Find where the given text appears and provide that cell's center as (X, Y) coordinate. 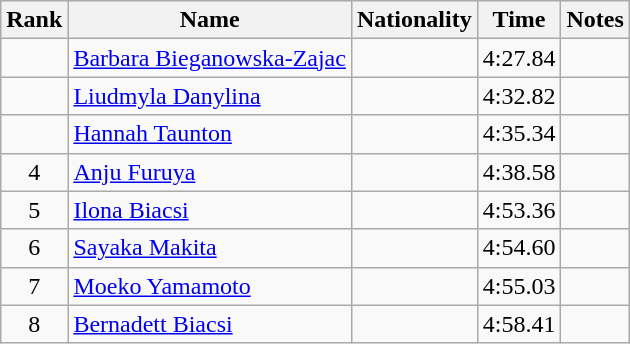
Notes (595, 20)
4:53.36 (519, 210)
6 (34, 248)
Rank (34, 20)
Hannah Taunton (210, 134)
Liudmyla Danylina (210, 96)
4:32.82 (519, 96)
4:35.34 (519, 134)
Time (519, 20)
4:58.41 (519, 324)
Moeko Yamamoto (210, 286)
4:27.84 (519, 58)
Anju Furuya (210, 172)
8 (34, 324)
7 (34, 286)
5 (34, 210)
Sayaka Makita (210, 248)
Nationality (414, 20)
4:54.60 (519, 248)
4:55.03 (519, 286)
4:38.58 (519, 172)
Bernadett Biacsi (210, 324)
4 (34, 172)
Name (210, 20)
Ilona Biacsi (210, 210)
Barbara Bieganowska-Zajac (210, 58)
